Detect which cell encompasses the target text, then output its (x, y) center coordinate. 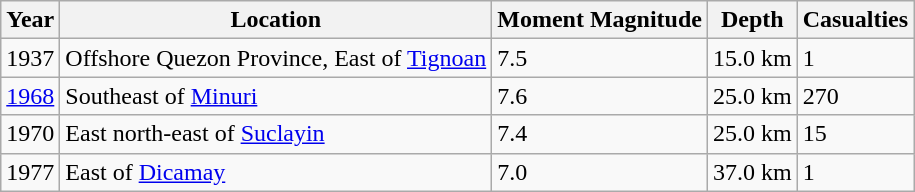
East north-east of Suclayin (276, 134)
Location (276, 20)
Year (30, 20)
7.6 (600, 96)
Southeast of Minuri (276, 96)
1937 (30, 58)
East of Dicamay (276, 172)
15 (855, 134)
7.5 (600, 58)
Casualties (855, 20)
Depth (752, 20)
Offshore Quezon Province, East of Tignoan (276, 58)
Moment Magnitude (600, 20)
1970 (30, 134)
1977 (30, 172)
7.0 (600, 172)
7.4 (600, 134)
1968 (30, 96)
15.0 km (752, 58)
270 (855, 96)
37.0 km (752, 172)
